Provide the [x, y] coordinate of the cell's center where the given text is located.  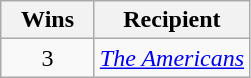
Wins [48, 20]
3 [48, 58]
Recipient [172, 20]
The Americans [172, 58]
